Extract the (x, y) coordinate from the center of the cell holding the provided text.  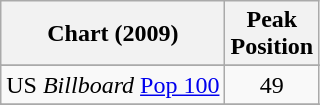
US Billboard Pop 100 (113, 85)
PeakPosition (272, 34)
49 (272, 85)
Chart (2009) (113, 34)
